Output the (x, y) coordinate of the center of the cell containing the given text.  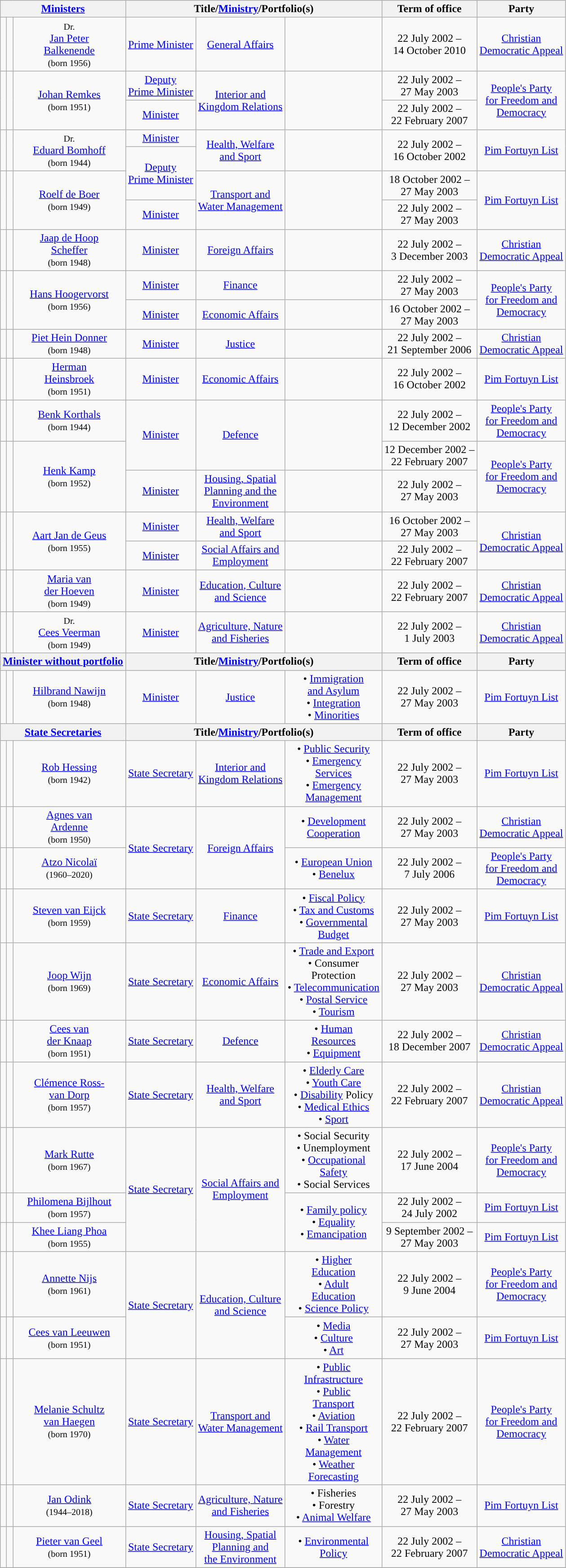
• Family policy • Equality • Emancipation (334, 1222)
General Affairs (240, 44)
• Higher Education • Adult Education • Science Policy (334, 1284)
• Fiscal Policy • Tax and Customs • Governmental Budget (334, 916)
22 July 2002 – 9 June 2004 (429, 1284)
Joop Wijn (born 1969) (69, 982)
Jaap de Hoop Scheffer (born 1948) (69, 250)
• Public Infrastructure • Public Transport • Aviation • Rail Transport • Water Management • Weather Forecasting (334, 1422)
Ministers (63, 9)
• Fisheries • Forestry • Animal Welfare (334, 1506)
• Environmental Policy (334, 1547)
• Media • Culture • Art (334, 1338)
Khee Liang Phoa (born 1955) (69, 1237)
Johan Remkes (born 1951) (69, 100)
22 July 2002 – 17 June 2004 (429, 1160)
• Public Security • Emergency Services • Emergency Management (334, 773)
State Secretaries (63, 732)
22 July 2002 – 14 October 2010 (429, 44)
Annette Nijs (born 1961) (69, 1284)
Maria van der Hoeven (born 1949) (69, 591)
Minister without portfolio (63, 662)
Cees van der Knaap (born 1951) (69, 1041)
Melanie Schultz van Haegen (born 1970) (69, 1422)
Pieter van Geel (born 1951) (69, 1547)
22 July 2002 – 24 July 2002 (429, 1208)
• Immigration and Asylum • Integration • Minorities (334, 697)
• Elderly Care • Youth Care • Disability Policy • Medical Ethics • Sport (334, 1094)
Herman Heinsbroek (born 1951) (69, 379)
Hilbrand Nawijn (born 1948) (69, 697)
Hans Hoogervorst (born 1956) (69, 300)
Piet Hein Donner (born 1948) (69, 343)
Roelf de Boer (born 1949) (69, 200)
Benk Korthals (born 1944) (69, 421)
Rob Hessing (born 1942) (69, 773)
Jan Odink (1944–2018) (69, 1506)
9 September 2002 – 27 May 2003 (429, 1237)
Philomena Bijlhout (born 1957) (69, 1208)
Dr. Cees Veerman (born 1949) (69, 632)
• European Union • Benelux (334, 868)
22 July 2002 – 7 July 2006 (429, 868)
Clémence Ross-van Dorp (born 1957) (69, 1094)
• Human Resources • Equipment (334, 1041)
12 December 2002 – 22 February 2007 (429, 456)
22 July 2002 – 18 December 2007 (429, 1041)
Prime Minister (160, 44)
Cees van Leeuwen (born 1951) (69, 1338)
Agnes van Ardenne (born 1950) (69, 827)
• Trade and Export • Consumer Protection • Telecommunication • Postal Service • Tourism (334, 982)
22 July 2002 – 12 December 2002 (429, 421)
Mark Rutte (born 1967) (69, 1160)
• Social Security • Unemployment • Occupational Safety • Social Services (334, 1160)
Steven van Eijck (born 1959) (69, 916)
• Development Cooperation (334, 827)
18 October 2002 – 27 May 2003 (429, 185)
22 July 2002 – 1 July 2003 (429, 632)
Dr. Eduard Bomhoff (born 1944) (69, 150)
Dr. Jan Peter Balkenende (born 1956) (69, 44)
Atzo Nicolaï (1960–2020) (69, 868)
Aart Jan de Geus (born 1955) (69, 541)
22 July 2002 – 3 December 2003 (429, 250)
22 July 2002 – 21 September 2006 (429, 343)
Henk Kamp (born 1952) (69, 476)
